Locate the cell with the specified text and output its [X, Y] center coordinate. 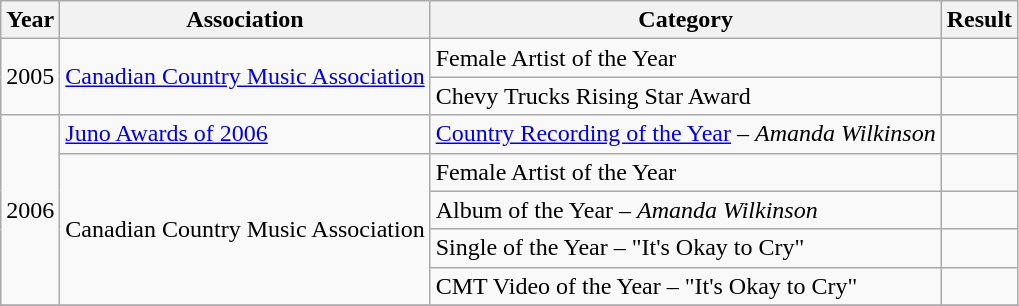
Country Recording of the Year – Amanda Wilkinson [686, 134]
Juno Awards of 2006 [245, 134]
Single of the Year – "It's Okay to Cry" [686, 248]
Association [245, 20]
CMT Video of the Year – "It's Okay to Cry" [686, 286]
Category [686, 20]
Year [30, 20]
Album of the Year – Amanda Wilkinson [686, 210]
2005 [30, 77]
Result [979, 20]
2006 [30, 210]
Chevy Trucks Rising Star Award [686, 96]
